Scan for the cell matching the given text and deliver its [X, Y] coordinate at center. 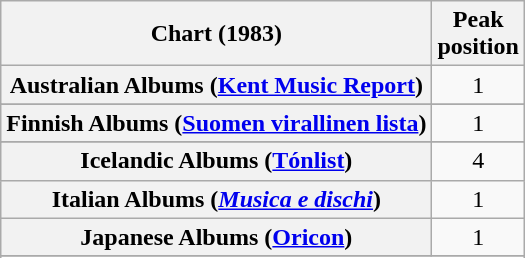
Japanese Albums (Oricon) [216, 237]
Icelandic Albums (Tónlist) [216, 161]
Chart (1983) [216, 34]
Peakposition [478, 34]
4 [478, 161]
Australian Albums (Kent Music Report) [216, 85]
Italian Albums (Musica e dischi) [216, 199]
Finnish Albums (Suomen virallinen lista) [216, 123]
